Provide the [X, Y] coordinate of the cell's center where the given text is located.  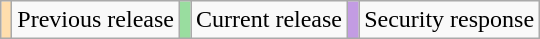
Previous release [96, 20]
Security response [450, 20]
Current release [270, 20]
